From the cell containing the given text, extract its center point as (X, Y) coordinate. 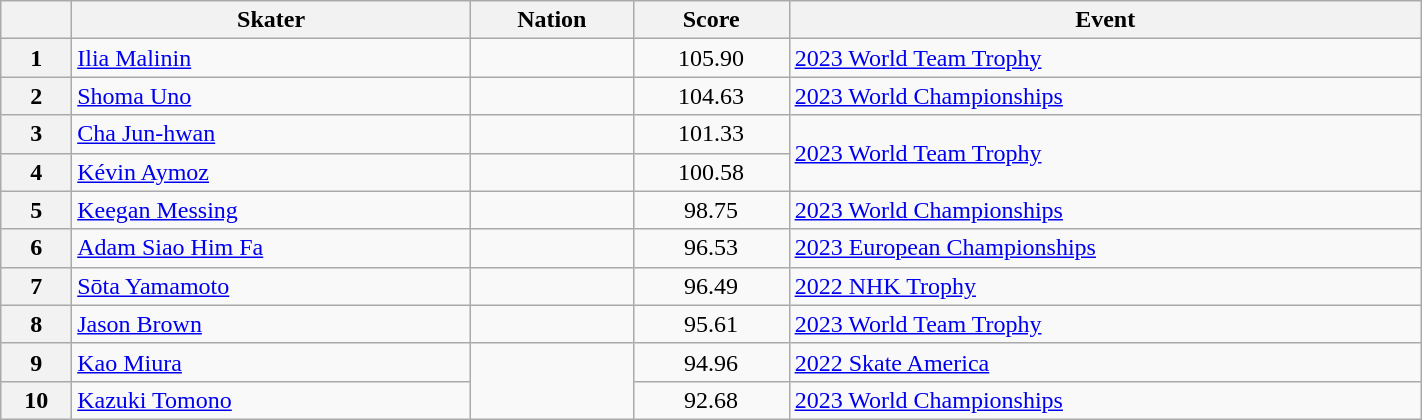
95.61 (711, 324)
100.58 (711, 172)
Sōta Yamamoto (272, 286)
2022 NHK Trophy (1105, 286)
8 (36, 324)
Shoma Uno (272, 96)
Nation (552, 20)
2023 European Championships (1105, 248)
92.68 (711, 400)
Kazuki Tomono (272, 400)
Ilia Malinin (272, 58)
Score (711, 20)
1 (36, 58)
105.90 (711, 58)
Jason Brown (272, 324)
Skater (272, 20)
7 (36, 286)
4 (36, 172)
2022 Skate America (1105, 362)
Kao Miura (272, 362)
9 (36, 362)
Keegan Messing (272, 210)
Cha Jun-hwan (272, 134)
Adam Siao Him Fa (272, 248)
101.33 (711, 134)
Kévin Aymoz (272, 172)
3 (36, 134)
104.63 (711, 96)
98.75 (711, 210)
94.96 (711, 362)
96.53 (711, 248)
6 (36, 248)
96.49 (711, 286)
5 (36, 210)
10 (36, 400)
Event (1105, 20)
2 (36, 96)
